Find where the given text appears and provide that cell's center as [x, y] coordinate. 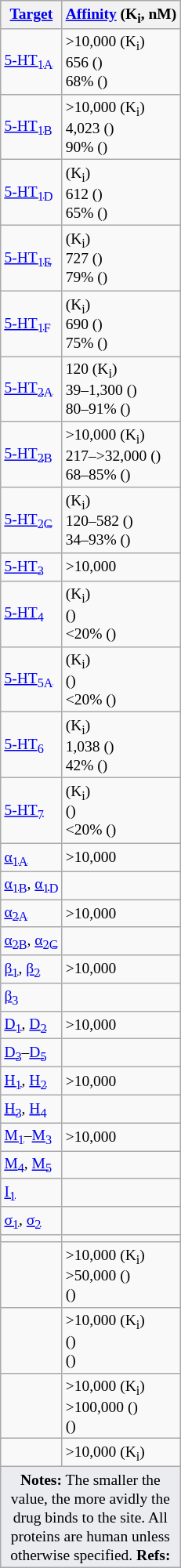
D3–D5 [31, 1053]
>10,000 (Ki)>100,000 () () [121, 1406]
I1 [31, 1193]
(Ki)690 ()75% () [121, 324]
α1A [31, 857]
5-HT5A [31, 679]
5-HT1B [31, 127]
>10,000 (Ki) () () [121, 1341]
5-HT2B [31, 454]
α2A [31, 914]
5-HT1A [31, 61]
5-HT2C [31, 520]
β3 [31, 998]
>10,000 (Ki) [121, 1453]
5-HT6 [31, 745]
>10,000 (Ki)217–>32,000 ()68–85% () [121, 454]
σ1, σ2 [31, 1221]
5-HT2A [31, 389]
α1B, α1D [31, 885]
M1–M3 [31, 1137]
(Ki)727 ()79% () [121, 258]
M4, M5 [31, 1165]
5-HT1F [31, 324]
α2B, α2C [31, 941]
H1, H2 [31, 1081]
β1, β2 [31, 969]
>10,000 (Ki)4,023 ()90% () [121, 127]
D1, D2 [31, 1025]
5-HT4 [31, 614]
Target [31, 15]
5-HT1E [31, 258]
>10,000 (Ki)656 ()68% () [121, 61]
120 (Ki)39–1,300 ()80–91% () [121, 389]
5-HT3 [31, 567]
5-HT1D [31, 193]
Notes: The smaller the value, the more avidly the drug binds to the site. All proteins are human unless otherwise specified. Refs: [91, 1517]
Affinity (Ki, nM) [121, 15]
(Ki)120–582 ()34–93% () [121, 520]
(Ki)612 ()65% () [121, 193]
H3, H4 [31, 1109]
(Ki)1,038 ()42% () [121, 745]
>10,000 (Ki)>50,000 () () [121, 1275]
5-HT7 [31, 810]
